Search for the cell housing the specified text and yield its [X, Y] center coordinate. 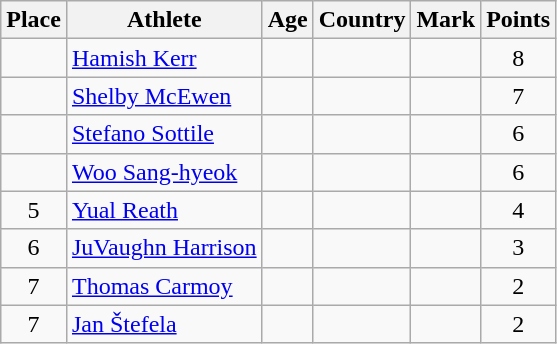
Mark [446, 20]
5 [34, 210]
Country [362, 20]
8 [518, 58]
JuVaughn Harrison [164, 248]
Shelby McEwen [164, 96]
Hamish Kerr [164, 58]
Age [288, 20]
Points [518, 20]
Thomas Carmoy [164, 286]
4 [518, 210]
Jan Štefela [164, 324]
Stefano Sottile [164, 134]
Woo Sang-hyeok [164, 172]
Place [34, 20]
Yual Reath [164, 210]
3 [518, 248]
Athlete [164, 20]
